Provide the (X, Y) coordinate of the cell's center where the given text is located.  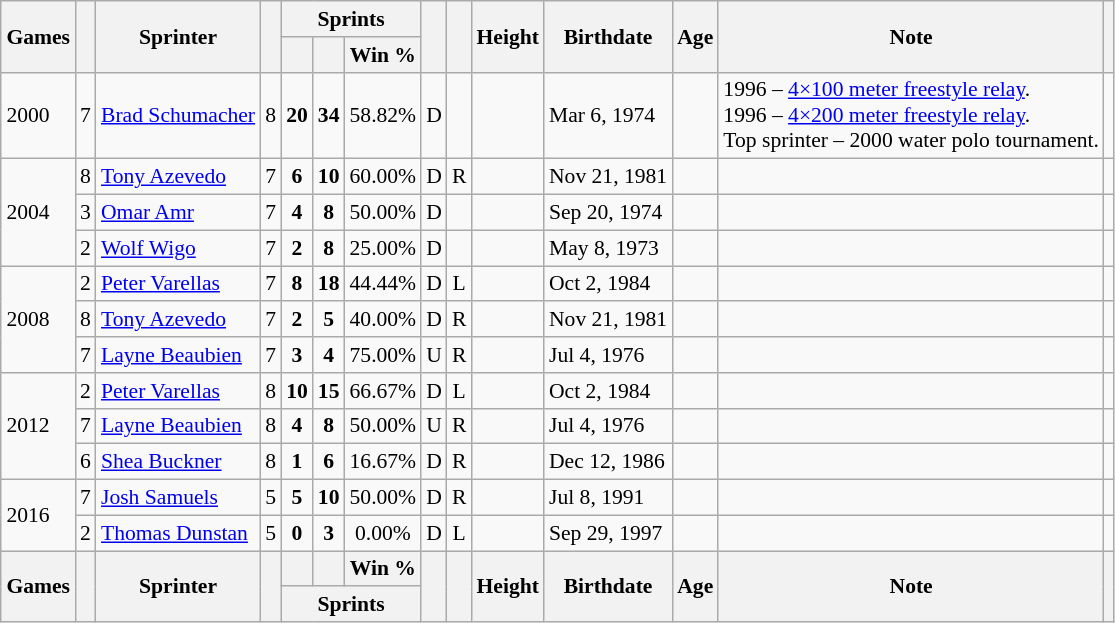
44.44% (382, 284)
Jul 8, 1991 (608, 498)
34 (329, 116)
20 (297, 116)
0.00% (382, 533)
Mar 6, 1974 (608, 116)
1 (297, 462)
2016 (38, 516)
66.67% (382, 391)
Wolf Wigo (178, 248)
16.67% (382, 462)
Brad Schumacher (178, 116)
Thomas Dunstan (178, 533)
60.00% (382, 177)
40.00% (382, 320)
58.82% (382, 116)
2000 (38, 116)
15 (329, 391)
1996 – 4×100 meter freestyle relay.1996 – 4×200 meter freestyle relay.Top sprinter – 2000 water polo tournament. (911, 116)
Sep 20, 1974 (608, 213)
75.00% (382, 355)
2008 (38, 320)
25.00% (382, 248)
Dec 12, 1986 (608, 462)
0 (297, 533)
Sep 29, 1997 (608, 533)
18 (329, 284)
May 8, 1973 (608, 248)
2004 (38, 212)
2012 (38, 426)
Josh Samuels (178, 498)
Shea Buckner (178, 462)
Omar Amr (178, 213)
